Pinpoint the cell where the given text exists, returning its (X, Y) midpoint coordinate. 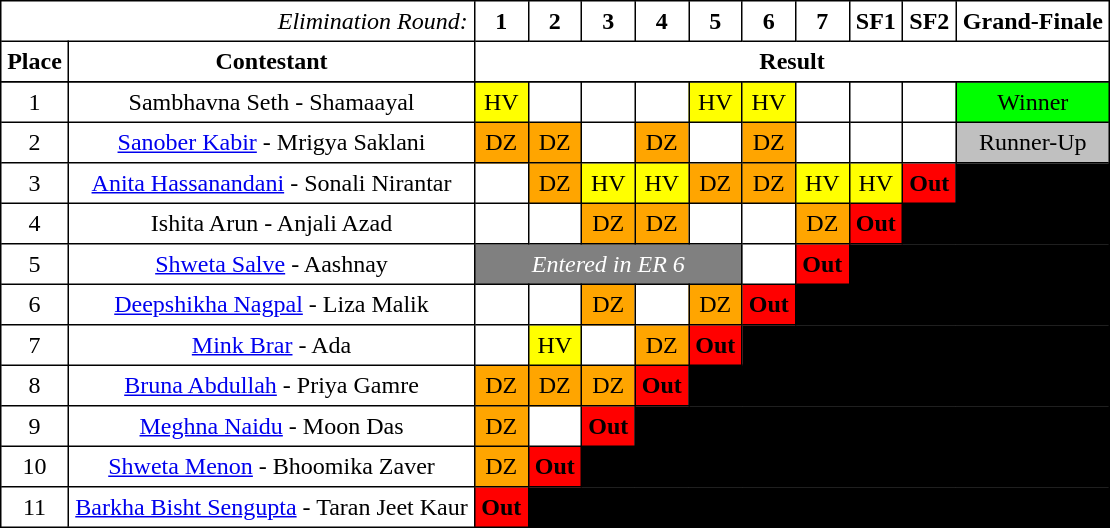
SF2 (930, 21)
Grand-Finale (1033, 21)
Deepshikha Nagpal - Liza Malik (272, 304)
Anita Hassanandani - Sonali Nirantar (272, 183)
8 (34, 385)
Barkha Bisht Sengupta - Taran Jeet Kaur (272, 507)
Shweta Salve - Aashnay (272, 264)
Sanober Kabir - Mrigya Saklani (272, 142)
Result (792, 61)
Runner-Up (1033, 142)
Entered in ER 6 (608, 264)
Place (34, 61)
SF1 (876, 21)
Contestant (272, 61)
Shweta Menon - Bhoomika Zaver (272, 466)
Mink Brar - Ada (272, 345)
Bruna Abdullah - Priya Gamre (272, 385)
Sambhavna Seth - Shamaayal (272, 102)
11 (34, 507)
Ishita Arun - Anjali Azad (272, 223)
Elimination Round: (237, 21)
Meghna Naidu - Moon Das (272, 426)
10 (34, 466)
Winner (1033, 102)
9 (34, 426)
